Determine the [x, y] coordinate at the center of the cell enclosing the given text.  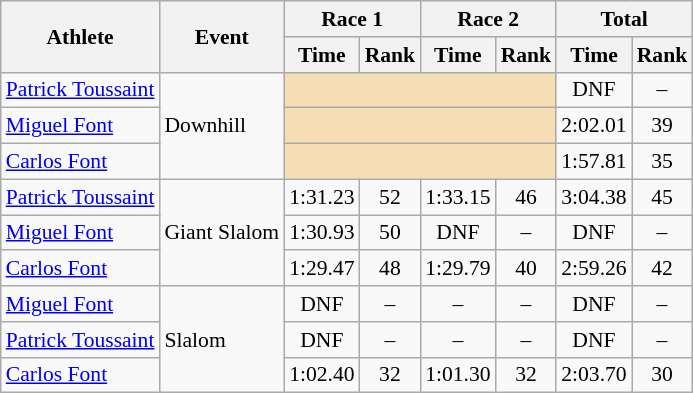
2:02.01 [594, 126]
Slalom [222, 340]
2:03.70 [594, 375]
1:29.47 [322, 269]
Giant Slalom [222, 232]
3:04.38 [594, 197]
39 [662, 126]
46 [526, 197]
Downhill [222, 126]
1:01.30 [458, 375]
Race 2 [488, 19]
1:33.15 [458, 197]
Total [624, 19]
1:02.40 [322, 375]
Athlete [80, 36]
1:57.81 [594, 162]
30 [662, 375]
40 [526, 269]
1:31.23 [322, 197]
52 [390, 197]
2:59.26 [594, 269]
48 [390, 269]
35 [662, 162]
Race 1 [352, 19]
45 [662, 197]
50 [390, 233]
1:30.93 [322, 233]
42 [662, 269]
1:29.79 [458, 269]
Event [222, 36]
